Locate the cell with the specified text and output its (x, y) center coordinate. 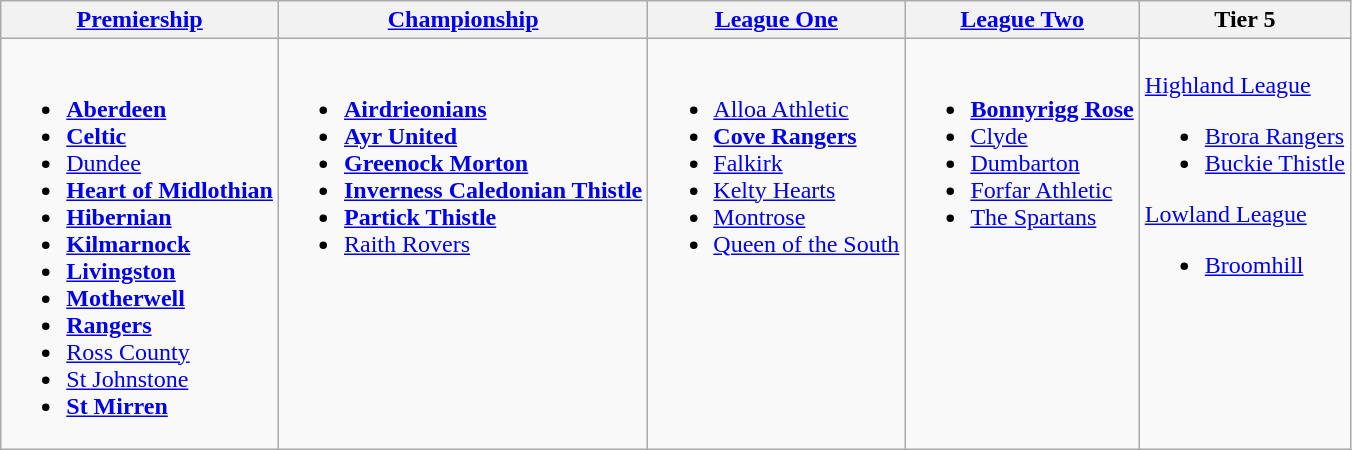
Premiership (140, 20)
League One (776, 20)
AberdeenCelticDundeeHeart of MidlothianHibernianKilmarnockLivingstonMotherwellRangersRoss CountySt JohnstoneSt Mirren (140, 244)
Bonnyrigg RoseClydeDumbartonForfar AthleticThe Spartans (1022, 244)
Tier 5 (1244, 20)
Highland LeagueBrora RangersBuckie ThistleLowland LeagueBroomhill (1244, 244)
Alloa AthleticCove RangersFalkirkKelty HeartsMontroseQueen of the South (776, 244)
AirdrieoniansAyr UnitedGreenock MortonInverness Caledonian ThistlePartick ThistleRaith Rovers (462, 244)
League Two (1022, 20)
Championship (462, 20)
